Output the (X, Y) coordinate of the center of the cell containing the given text.  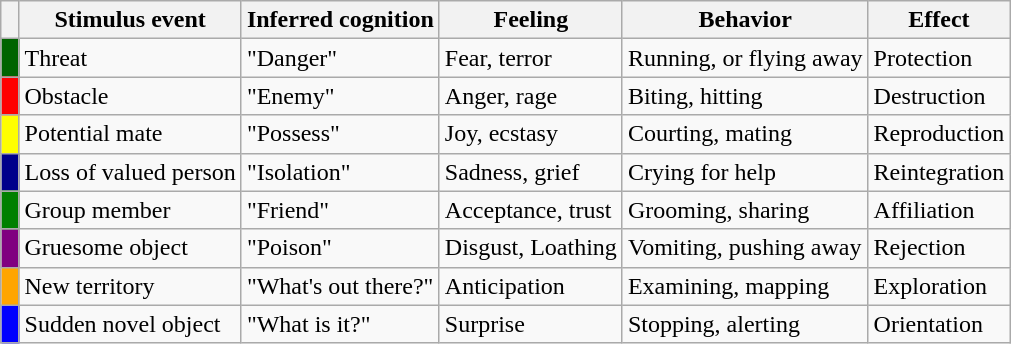
Destruction (939, 96)
Anger, rage (530, 96)
Running, or flying away (745, 58)
"What's out there?" (340, 286)
"Isolation" (340, 172)
Surprise (530, 324)
"Possess" (340, 134)
Stimulus event (130, 20)
Feeling (530, 20)
"What is it?" (340, 324)
Behavior (745, 20)
Reproduction (939, 134)
New territory (130, 286)
Acceptance, trust (530, 210)
Joy, ecstasy (530, 134)
Group member (130, 210)
Biting, hitting (745, 96)
Grooming, sharing (745, 210)
Protection (939, 58)
Disgust, Loathing (530, 248)
Orientation (939, 324)
Gruesome object (130, 248)
Potential mate (130, 134)
Stopping, alerting (745, 324)
Threat (130, 58)
Reintegration (939, 172)
Vomiting, pushing away (745, 248)
Anticipation (530, 286)
Fear, terror (530, 58)
Sudden novel object (130, 324)
Obstacle (130, 96)
Loss of valued person (130, 172)
"Danger" (340, 58)
"Friend" (340, 210)
"Poison" (340, 248)
Exploration (939, 286)
Rejection (939, 248)
Examining, mapping (745, 286)
Courting, mating (745, 134)
Effect (939, 20)
"Enemy" (340, 96)
Sadness, grief (530, 172)
Crying for help (745, 172)
Affiliation (939, 210)
Inferred cognition (340, 20)
